Determine the (X, Y) coordinate at the center of the cell enclosing the given text.  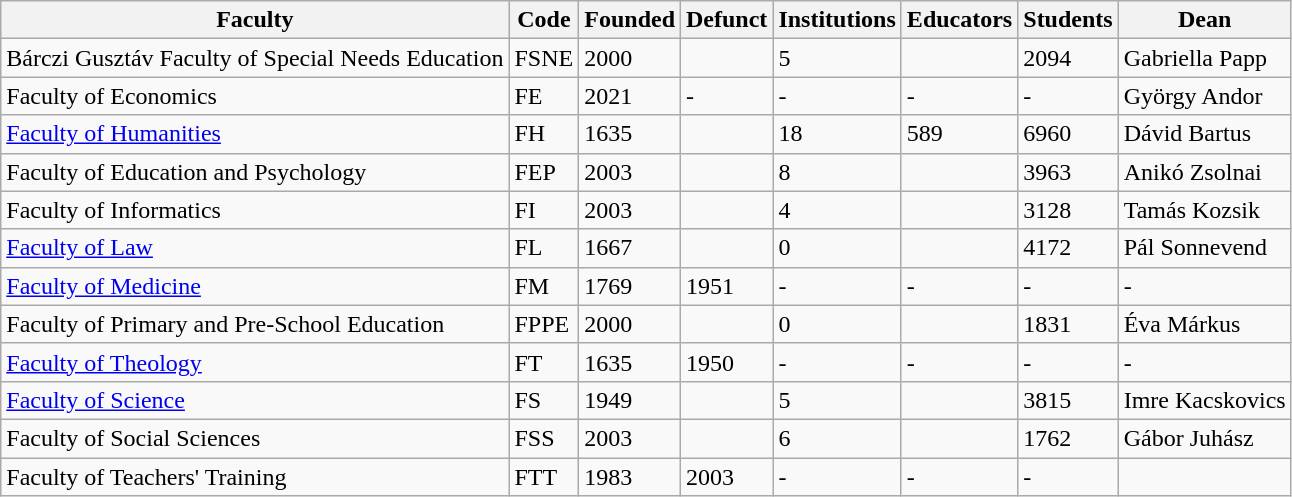
FS (544, 400)
FTT (544, 477)
FEP (544, 172)
Gabriella Papp (1204, 58)
FI (544, 210)
Tamás Kozsik (1204, 210)
Institutions (837, 20)
18 (837, 134)
Imre Kacskovics (1204, 400)
FSNE (544, 58)
Faculty of Teachers' Training (255, 477)
Faculty (255, 20)
Dávid Bartus (1204, 134)
FT (544, 362)
Faculty of Informatics (255, 210)
6960 (1068, 134)
2094 (1068, 58)
György Andor (1204, 96)
Faculty of Economics (255, 96)
589 (959, 134)
FSS (544, 438)
Defunct (727, 20)
1949 (630, 400)
3963 (1068, 172)
FPPE (544, 324)
Bárczi Gusztáv Faculty of Special Needs Education (255, 58)
FM (544, 286)
3128 (1068, 210)
Faculty of Science (255, 400)
6 (837, 438)
Faculty of Medicine (255, 286)
Educators (959, 20)
Faculty of Theology (255, 362)
Faculty of Humanities (255, 134)
2021 (630, 96)
3815 (1068, 400)
8 (837, 172)
1769 (630, 286)
1983 (630, 477)
Éva Márkus (1204, 324)
Pál Sonnevend (1204, 248)
4172 (1068, 248)
Faculty of Social Sciences (255, 438)
Code (544, 20)
Anikó Zsolnai (1204, 172)
FE (544, 96)
1950 (727, 362)
Faculty of Primary and Pre-School Education (255, 324)
1762 (1068, 438)
Faculty of Education and Psychology (255, 172)
Founded (630, 20)
1951 (727, 286)
Faculty of Law (255, 248)
Dean (1204, 20)
1667 (630, 248)
Gábor Juhász (1204, 438)
FL (544, 248)
4 (837, 210)
Students (1068, 20)
FH (544, 134)
1831 (1068, 324)
